Extract the [x, y] coordinate from the center of the cell holding the provided text.  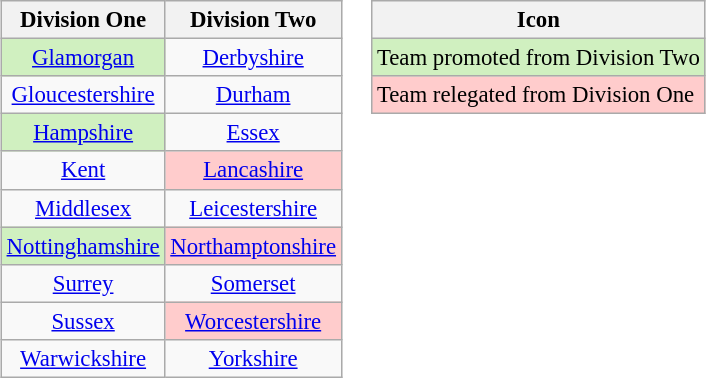
Leicestershire [253, 208]
Hampshire [83, 133]
Derbyshire [253, 58]
Lancashire [253, 170]
Essex [253, 133]
Durham [253, 95]
Icon [538, 20]
Warwickshire [83, 358]
Gloucestershire [83, 95]
Yorkshire [253, 358]
Division Two [253, 20]
Sussex [83, 321]
Division One [83, 20]
Team relegated from Division One [538, 95]
Team promoted from Division Two [538, 58]
Kent [83, 170]
Worcestershire [253, 321]
Surrey [83, 283]
Somerset [253, 283]
Middlesex [83, 208]
Glamorgan [83, 58]
Nottinghamshire [83, 246]
Northamptonshire [253, 246]
